Return (x, y) of the center of cell containing provided text 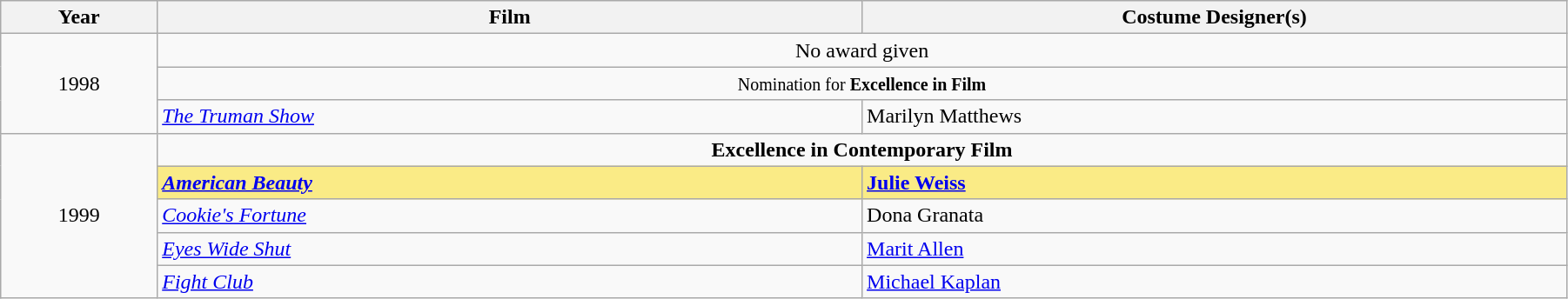
Marit Allen (1215, 249)
Nomination for Excellence in Film (862, 83)
Excellence in Contemporary Film (862, 149)
Dona Granata (1215, 216)
1998 (79, 83)
Fight Club (510, 282)
Marilyn Matthews (1215, 116)
No award given (862, 50)
Costume Designer(s) (1215, 17)
Film (510, 17)
Michael Kaplan (1215, 282)
Julie Weiss (1215, 183)
American Beauty (510, 183)
Cookie's Fortune (510, 216)
The Truman Show (510, 116)
Year (79, 17)
1999 (79, 216)
Eyes Wide Shut (510, 249)
